For the text-containing cell, return its midpoint in [x, y] coordinate format. 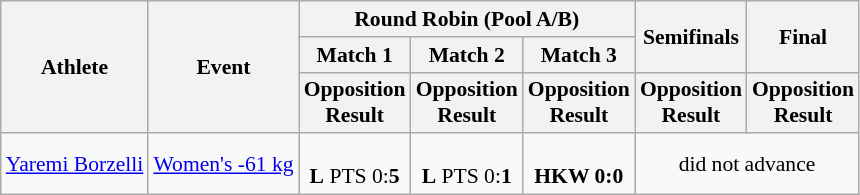
Match 1 [355, 55]
did not advance [747, 164]
Semifinals [691, 36]
L PTS 0:1 [467, 164]
Final [803, 36]
Women's -61 kg [223, 164]
Event [223, 67]
Match 3 [579, 55]
Match 2 [467, 55]
HKW 0:0 [579, 164]
L PTS 0:5 [355, 164]
Round Robin (Pool A/B) [467, 19]
Yaremi Borzelli [75, 164]
Athlete [75, 67]
